Output the [X, Y] coordinate of the center of the cell containing the given text.  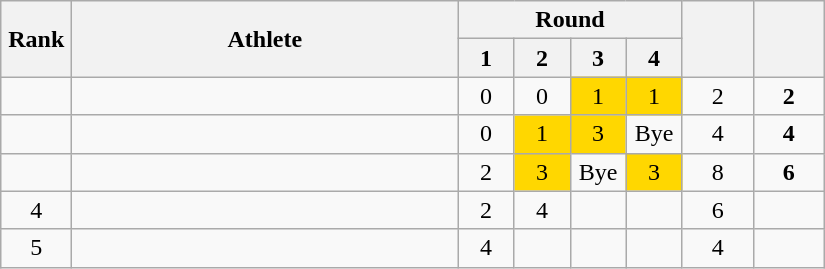
Athlete [265, 39]
8 [718, 172]
Rank [36, 39]
5 [36, 248]
Round [570, 20]
